Provide the (X, Y) coordinate of the cell's center where the given text is located.  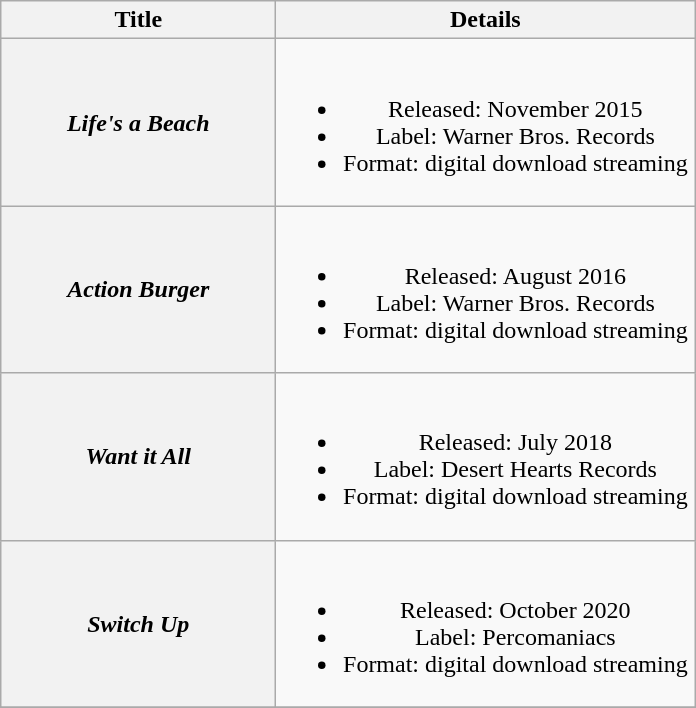
Switch Up (138, 624)
Released: July 2018Label: Desert Hearts RecordsFormat: digital download streaming (486, 456)
Action Burger (138, 290)
Details (486, 20)
Released: October 2020Label: PercomaniacsFormat: digital download streaming (486, 624)
Released: November 2015Label: Warner Bros. RecordsFormat: digital download streaming (486, 122)
Want it All (138, 456)
Title (138, 20)
Released: August 2016Label: Warner Bros. RecordsFormat: digital download streaming (486, 290)
Life's a Beach (138, 122)
